Capture the cell that displays the provided text and extract its (X, Y) central coordinate. 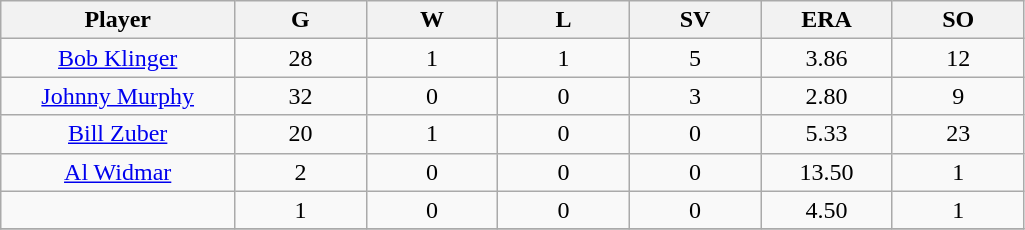
W (432, 20)
32 (301, 96)
5.33 (827, 134)
3.86 (827, 58)
SV (695, 20)
3 (695, 96)
G (301, 20)
2 (301, 172)
Player (118, 20)
5 (695, 58)
ERA (827, 20)
Bob Klinger (118, 58)
Johnny Murphy (118, 96)
4.50 (827, 210)
Bill Zuber (118, 134)
Al Widmar (118, 172)
20 (301, 134)
13.50 (827, 172)
L (564, 20)
28 (301, 58)
12 (958, 58)
9 (958, 96)
23 (958, 134)
2.80 (827, 96)
SO (958, 20)
